Scan for the cell matching the given text and deliver its (x, y) coordinate at center. 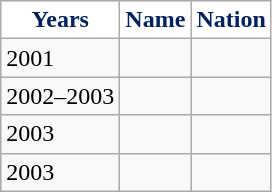
Nation (231, 20)
2002–2003 (60, 96)
Name (156, 20)
2001 (60, 58)
Years (60, 20)
